For the text-containing cell, return its midpoint in [x, y] coordinate format. 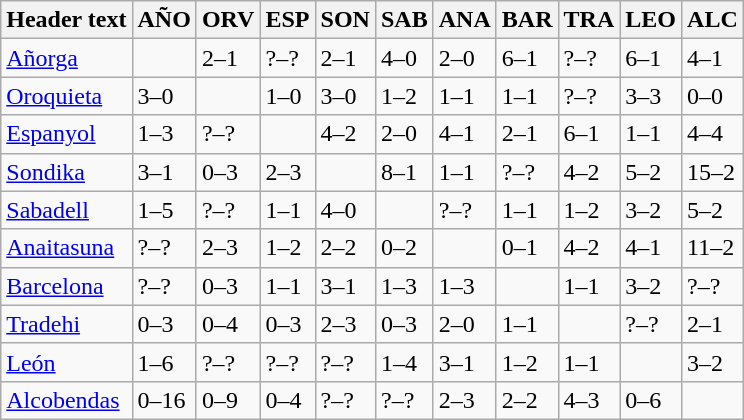
ORV [228, 20]
Espanyol [66, 134]
SAB [404, 20]
Anaitasuna [66, 248]
SON [345, 20]
Añorga [66, 58]
0–16 [164, 400]
Header text [66, 20]
8–1 [404, 172]
BAR [527, 20]
11–2 [713, 248]
Tradehi [66, 324]
0–2 [404, 248]
0–9 [228, 400]
15–2 [713, 172]
0–6 [651, 400]
TRA [589, 20]
Oroquieta [66, 96]
Barcelona [66, 286]
Sondika [66, 172]
ESP [288, 20]
1–0 [288, 96]
0–1 [527, 248]
1–5 [164, 210]
Sabadell [66, 210]
1–4 [404, 362]
3–3 [651, 96]
1–6 [164, 362]
4–4 [713, 134]
AÑO [164, 20]
Alcobendas [66, 400]
LEO [651, 20]
4–3 [589, 400]
0–0 [713, 96]
ALC [713, 20]
León [66, 362]
ANA [464, 20]
